Scan for the cell matching the given text and deliver its (X, Y) coordinate at center. 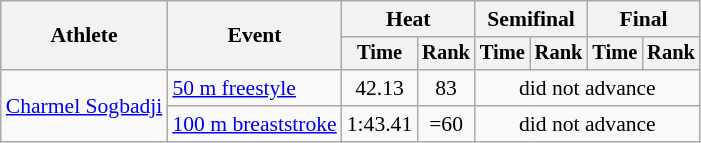
Final (643, 19)
Charmel Sogbadji (84, 106)
=60 (446, 124)
Event (254, 36)
Athlete (84, 36)
100 m breaststroke (254, 124)
1:43.41 (380, 124)
Heat (408, 19)
83 (446, 88)
Semifinal (531, 19)
50 m freestyle (254, 88)
42.13 (380, 88)
